For the text-containing cell, return its midpoint in (X, Y) coordinate format. 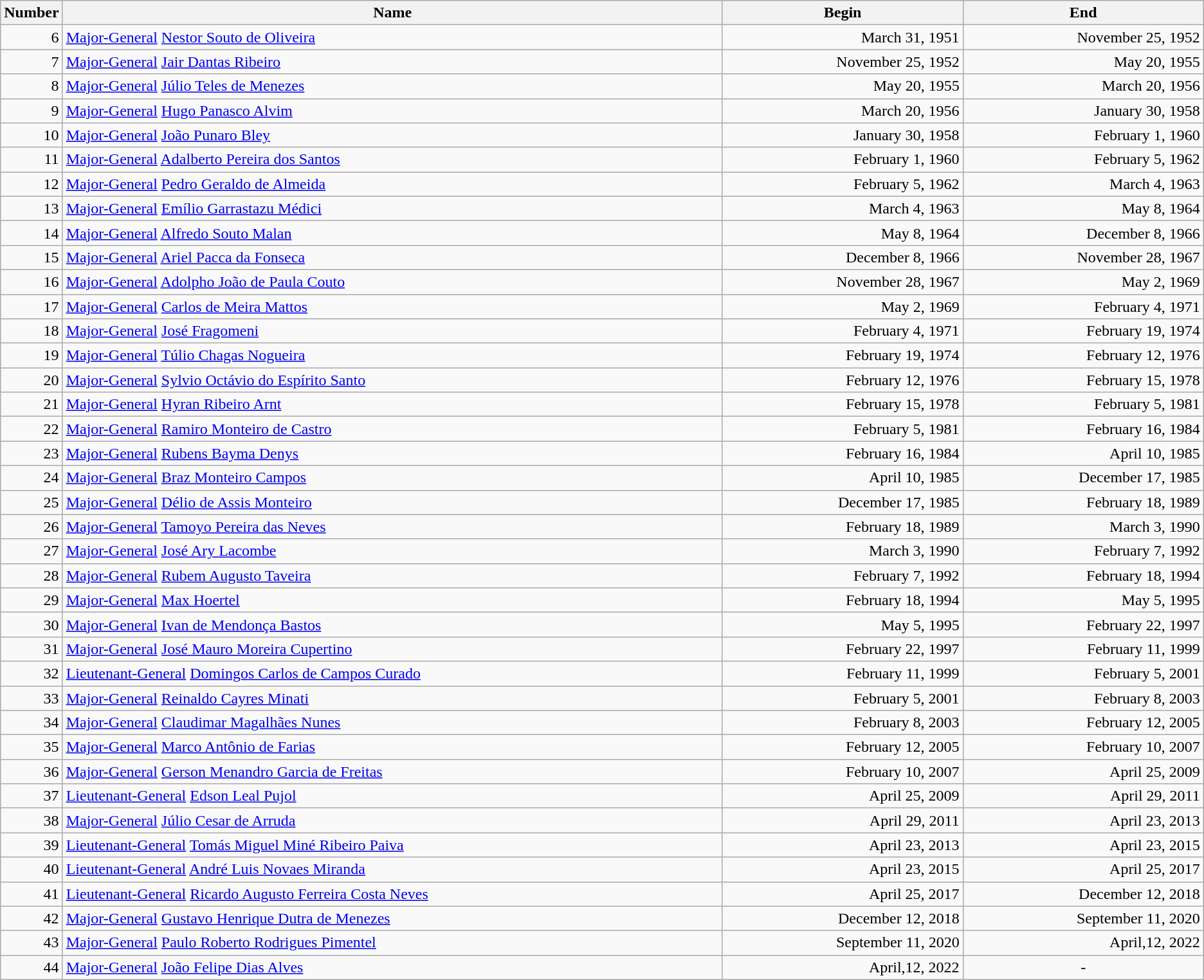
14 (32, 233)
Major-General Délio de Assis Monteiro (392, 502)
Major-General Tamoyo Pereira das Neves (392, 527)
40 (32, 869)
27 (32, 551)
28 (32, 576)
7 (32, 62)
15 (32, 257)
44 (32, 967)
Major-General Claudimar Magalhães Nunes (392, 723)
42 (32, 918)
13 (32, 208)
12 (32, 184)
Major-General Pedro Geraldo de Almeida (392, 184)
9 (32, 111)
Major-General Júlio Cesar de Arruda (392, 821)
Name (392, 13)
23 (32, 453)
26 (32, 527)
11 (32, 159)
8 (32, 86)
10 (32, 135)
Major-General Hyran Ribeiro Arnt (392, 404)
18 (32, 331)
22 (32, 429)
Major-General Adalberto Pereira dos Santos (392, 159)
37 (32, 796)
Major-General Sylvio Octávio do Espírito Santo (392, 380)
Major-General Rubem Augusto Taveira (392, 576)
Major-General Braz Monteiro Campos (392, 478)
Major-General João Felipe Dias Alves (392, 967)
21 (32, 404)
38 (32, 821)
Major-General Túlio Chagas Nogueira (392, 356)
20 (32, 380)
Major-General Marco Antônio de Farias (392, 747)
Lieutenant-General Domingos Carlos de Campos Curado (392, 673)
Lieutenant-General André Luis Novaes Miranda (392, 869)
35 (32, 747)
Major-General José Fragomeni (392, 331)
Major-General Alfredo Souto Malan (392, 233)
Major-General Carlos de Meira Mattos (392, 307)
Major-General Ramiro Monteiro de Castro (392, 429)
Major-General Gustavo Henrique Dutra de Menezes (392, 918)
34 (32, 723)
Major-General Júlio Teles de Menezes (392, 86)
Major-General José Ary Lacombe (392, 551)
- (1083, 967)
Major-General Ivan de Mendonça Bastos (392, 624)
17 (32, 307)
Begin (843, 13)
Major-General Nestor Souto de Oliveira (392, 37)
30 (32, 624)
16 (32, 282)
Major-General João Punaro Bley (392, 135)
Major-General Reinaldo Cayres Minati (392, 698)
Major-General José Mauro Moreira Cupertino (392, 649)
Lieutenant-General Ricardo Augusto Ferreira Costa Neves (392, 894)
March 31, 1951 (843, 37)
Number (32, 13)
Major-General Adolpho João de Paula Couto (392, 282)
Major-General Jair Dantas Ribeiro (392, 62)
Lieutenant-General Edson Leal Pujol (392, 796)
Major-General Paulo Roberto Rodrigues Pimentel (392, 943)
32 (32, 673)
43 (32, 943)
19 (32, 356)
6 (32, 37)
Major-General Max Hoertel (392, 600)
Major-General Rubens Bayma Denys (392, 453)
End (1083, 13)
39 (32, 845)
24 (32, 478)
Lieutenant-General Tomás Miguel Miné Ribeiro Paiva (392, 845)
Major-General Emílio Garrastazu Médici (392, 208)
Major-General Gerson Menandro Garcia de Freitas (392, 772)
31 (32, 649)
29 (32, 600)
Major-General Ariel Pacca da Fonseca (392, 257)
Major-General Hugo Panasco Alvim (392, 111)
41 (32, 894)
36 (32, 772)
33 (32, 698)
25 (32, 502)
